Pinpoint the cell where the given text exists, returning its (X, Y) midpoint coordinate. 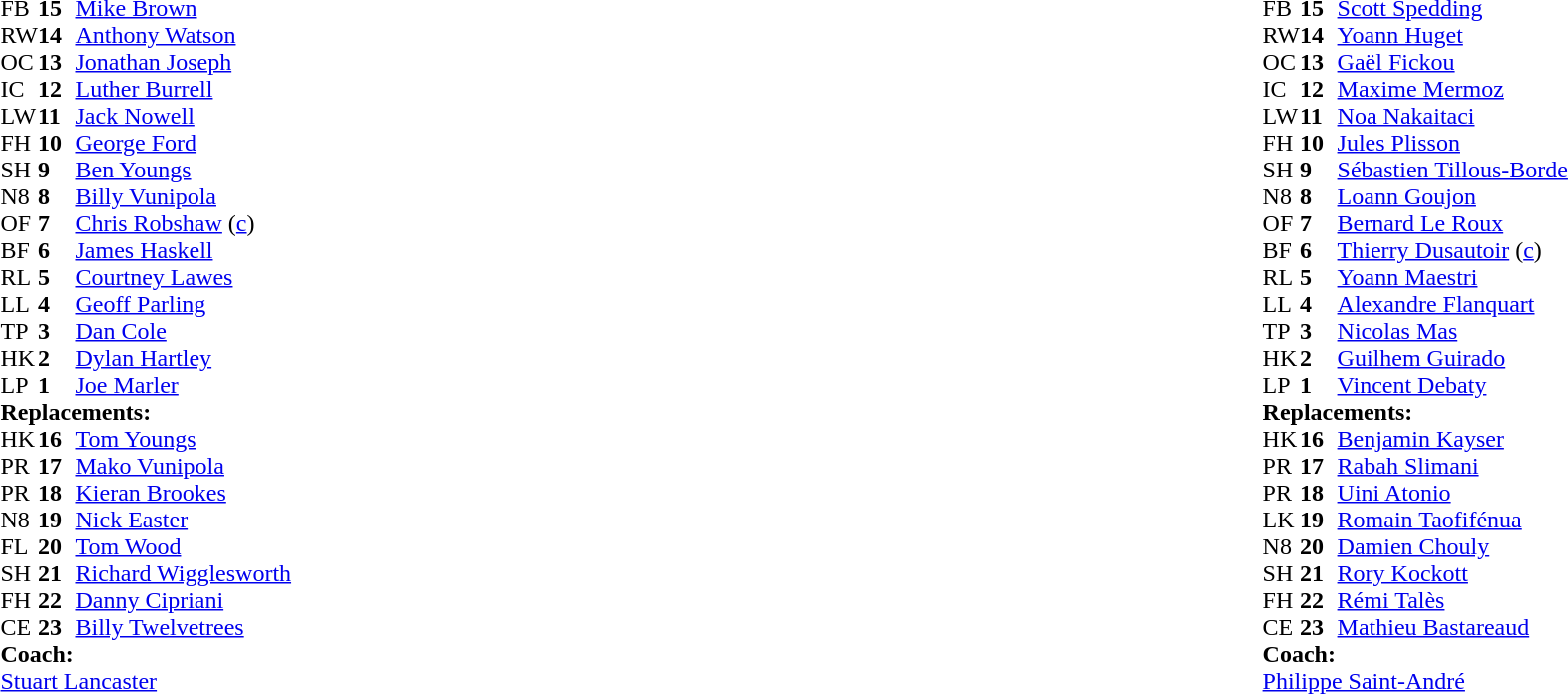
Loann Goujon (1452, 197)
LK (1282, 520)
Luther Burrell (184, 90)
Kieran Brookes (184, 493)
Dylan Hartley (184, 359)
Rémi Talès (1452, 600)
Rabah Slimani (1452, 467)
Yoann Maestri (1452, 277)
Danny Cipriani (184, 600)
FL (19, 546)
Alexandre Flanquart (1452, 305)
Mathieu Bastareaud (1452, 628)
Gaël Fickou (1452, 62)
James Haskell (184, 251)
Tom Youngs (184, 439)
Benjamin Kayser (1452, 439)
Uini Atonio (1452, 493)
Vincent Debaty (1452, 385)
Dan Cole (184, 331)
Jonathan Joseph (184, 62)
Chris Robshaw (c) (184, 223)
George Ford (184, 144)
Nick Easter (184, 520)
Noa Nakaitaci (1452, 116)
Nicolas Mas (1452, 331)
Geoff Parling (184, 305)
Mako Vunipola (184, 467)
Richard Wigglesworth (184, 574)
Tom Wood (184, 546)
Courtney Lawes (184, 277)
Jules Plisson (1452, 144)
Bernard Le Roux (1452, 223)
Yoann Huget (1452, 36)
Damien Chouly (1452, 546)
Sébastien Tillous-Borde (1452, 170)
Anthony Watson (184, 36)
Jack Nowell (184, 116)
Billy Vunipola (184, 197)
Romain Taofifénua (1452, 520)
Rory Kockott (1452, 574)
Ben Youngs (184, 170)
Guilhem Guirado (1452, 359)
Joe Marler (184, 385)
Thierry Dusautoir (c) (1452, 251)
Maxime Mermoz (1452, 90)
Billy Twelvetrees (184, 628)
